Extract the (x, y) coordinate from the center of the cell holding the provided text.  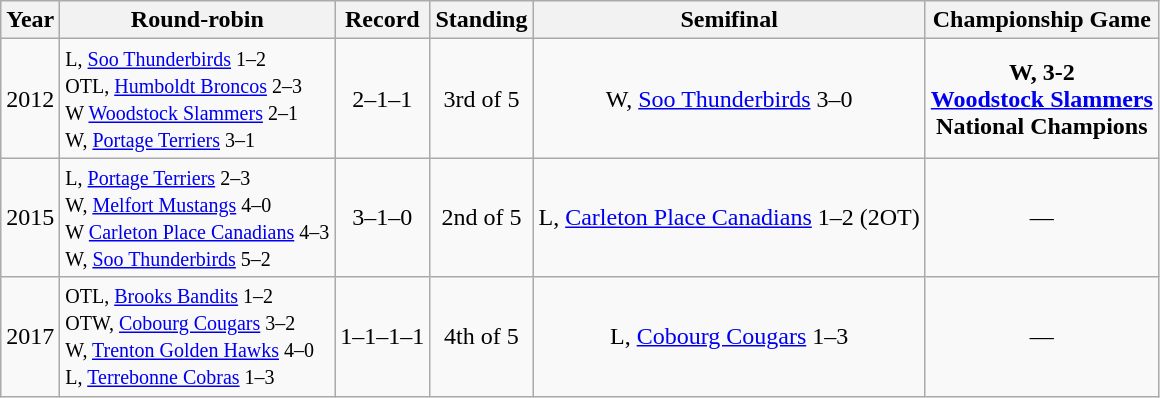
OTL, Brooks Bandits 1–2OTW, Cobourg Cougars 3–2W, Trenton Golden Hawks 4–0L, Terrebonne Cobras 1–3 (198, 336)
2nd of 5 (482, 218)
Record (382, 20)
W, 3-2 Woodstock SlammersNational Champions (1042, 98)
L, Portage Terriers 2–3W, Melfort Mustangs 4–0W Carleton Place Canadians 4–3W, Soo Thunderbirds 5–2 (198, 218)
Semifinal (729, 20)
1–1–1–1 (382, 336)
Year (30, 20)
W, Soo Thunderbirds 3–0 (729, 98)
2017 (30, 336)
L, Cobourg Cougars 1–3 (729, 336)
3–1–0 (382, 218)
2012 (30, 98)
2–1–1 (382, 98)
3rd of 5 (482, 98)
Round-robin (198, 20)
L, Soo Thunderbirds 1–2OTL, Humboldt Broncos 2–3W Woodstock Slammers 2–1W, Portage Terriers 3–1 (198, 98)
4th of 5 (482, 336)
Championship Game (1042, 20)
Standing (482, 20)
2015 (30, 218)
L, Carleton Place Canadians 1–2 (2OT) (729, 218)
